From the cell containing the given text, extract its center point as [x, y] coordinate. 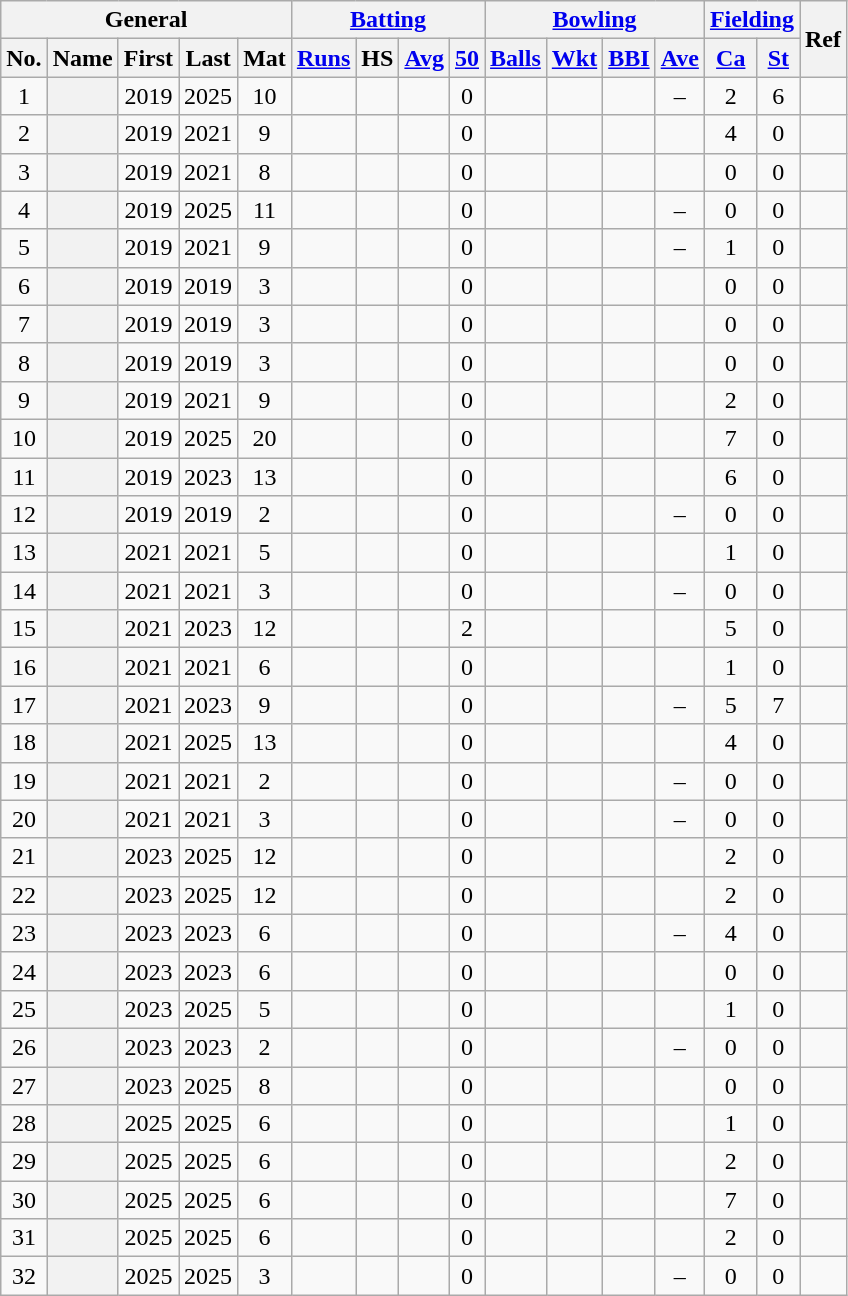
Batting [388, 20]
23 [24, 933]
BBI [629, 58]
HS [378, 58]
25 [24, 1009]
30 [24, 1200]
First [148, 58]
21 [24, 857]
22 [24, 895]
Wkt [574, 58]
Runs [323, 58]
Mat [265, 58]
29 [24, 1162]
Last [208, 58]
32 [24, 1276]
24 [24, 971]
14 [24, 591]
27 [24, 1085]
Ave [680, 58]
Balls [516, 58]
Fielding [752, 20]
19 [24, 781]
Name [82, 58]
16 [24, 667]
St [778, 58]
31 [24, 1238]
50 [466, 58]
Ca [730, 58]
15 [24, 629]
No. [24, 58]
Ref [824, 39]
17 [24, 705]
General [146, 20]
26 [24, 1047]
Avg [424, 58]
28 [24, 1124]
18 [24, 743]
Bowling [595, 20]
